Find where the given text appears and provide that cell's center as (X, Y) coordinate. 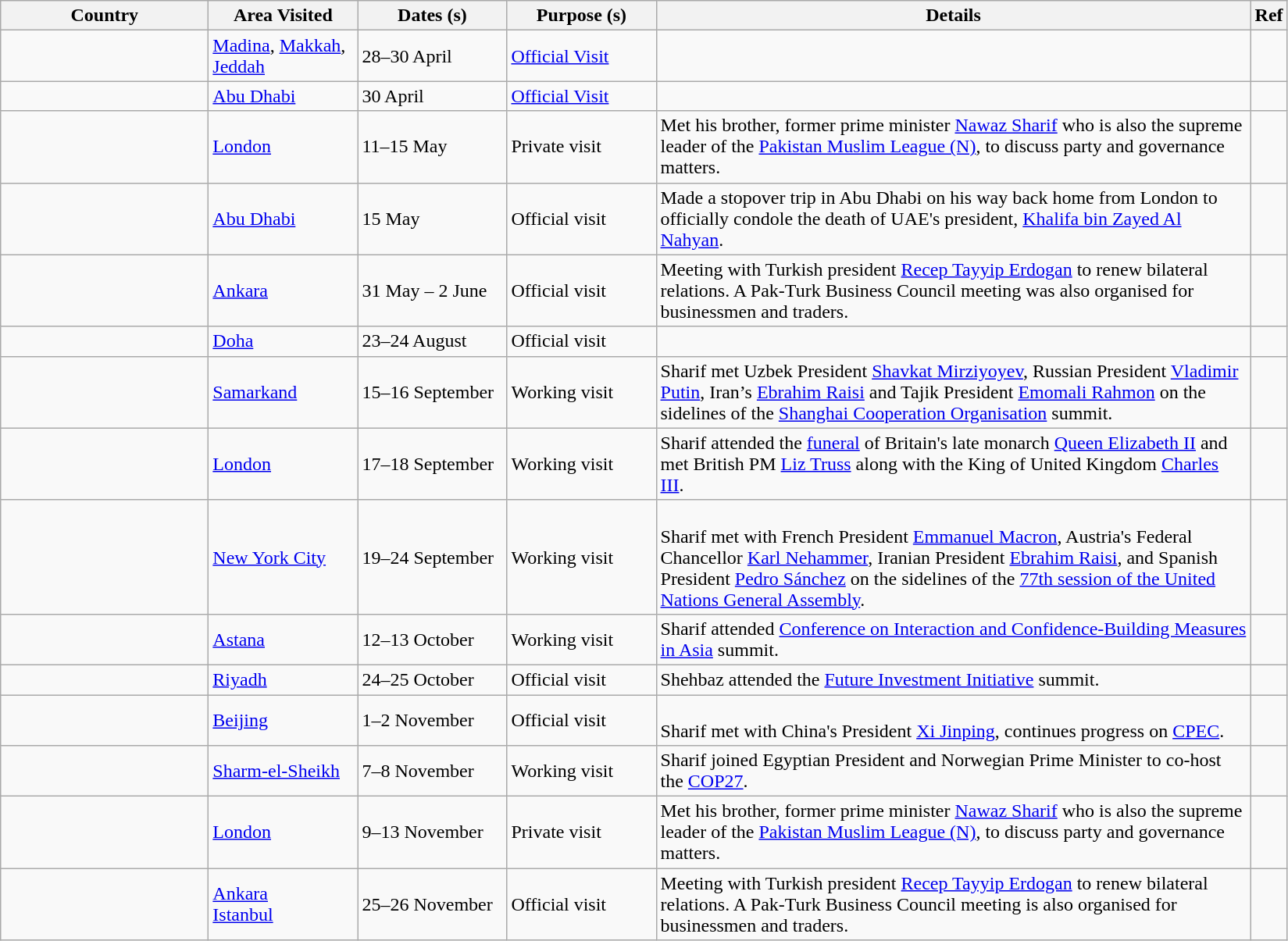
1–2 November (433, 720)
Sharm-el-Sheikh (283, 772)
Details (953, 16)
Doha (283, 341)
New York City (283, 557)
Beijing (283, 720)
25–26 November (433, 904)
19–24 September (433, 557)
Country (105, 16)
Area Visited (283, 16)
15 May (433, 219)
9–13 November (433, 832)
11–15 May (433, 147)
28–30 April (433, 56)
7–8 November (433, 772)
Samarkand (283, 392)
15–16 September (433, 392)
Shehbaz attended the Future Investment Initiative summit. (953, 679)
Sharif met with China's President Xi Jinping, continues progress on CPEC. (953, 720)
Sharif attended Conference on Interaction and Confidence-Building Measures in Asia summit. (953, 639)
Sharif joined Egyptian President and Norwegian Prime Minister to co-host the COP27. (953, 772)
Purpose (s) (581, 16)
12–13 October (433, 639)
23–24 August (433, 341)
Madina, Makkah, Jeddah (283, 56)
Ref (1268, 16)
24–25 October (433, 679)
Dates (s) (433, 16)
30 April (433, 96)
Made a stopover trip in Abu Dhabi on his way back home from London to officially condole the death of UAE's president, Khalifa bin Zayed Al Nahyan. (953, 219)
Riyadh (283, 679)
17–18 September (433, 464)
31 May – 2 June (433, 290)
AnkaraIstanbul (283, 904)
Astana (283, 639)
Ankara (283, 290)
